Determine the (X, Y) coordinate at the center of the cell enclosing the given text.  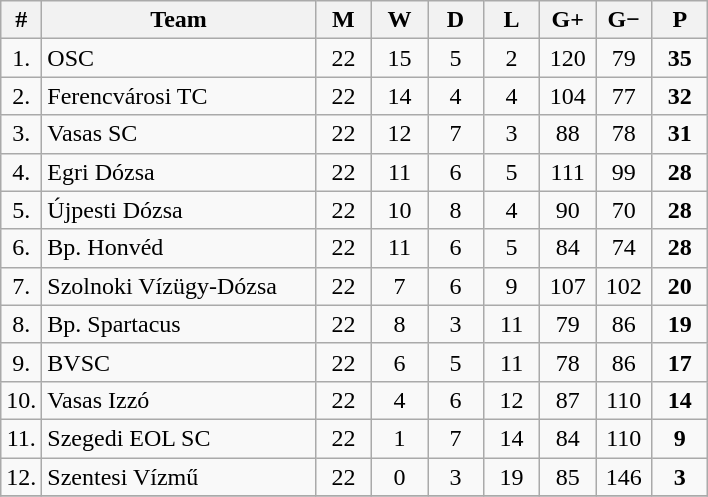
8. (22, 324)
99 (624, 172)
2. (22, 96)
1. (22, 58)
Szentesi Vízmű (179, 477)
# (22, 20)
20 (680, 286)
35 (680, 58)
70 (624, 210)
120 (568, 58)
31 (680, 134)
Vasas SC (179, 134)
15 (399, 58)
32 (680, 96)
17 (680, 362)
85 (568, 477)
Bp. Honvéd (179, 248)
146 (624, 477)
Vasas Izzó (179, 400)
G− (624, 20)
2 (512, 58)
107 (568, 286)
12. (22, 477)
3. (22, 134)
74 (624, 248)
102 (624, 286)
77 (624, 96)
Szolnoki Vízügy-Dózsa (179, 286)
L (512, 20)
OSC (179, 58)
BVSC (179, 362)
Újpesti Dózsa (179, 210)
111 (568, 172)
W (399, 20)
90 (568, 210)
Egri Dózsa (179, 172)
9. (22, 362)
Team (179, 20)
Szegedi EOL SC (179, 438)
M (343, 20)
87 (568, 400)
88 (568, 134)
10. (22, 400)
5. (22, 210)
104 (568, 96)
0 (399, 477)
G+ (568, 20)
10 (399, 210)
6. (22, 248)
7. (22, 286)
Ferencvárosi TC (179, 96)
Bp. Spartacus (179, 324)
D (456, 20)
11. (22, 438)
1 (399, 438)
P (680, 20)
4. (22, 172)
